Return the [x, y] coordinate for the center point of the cell that contains the specified text.  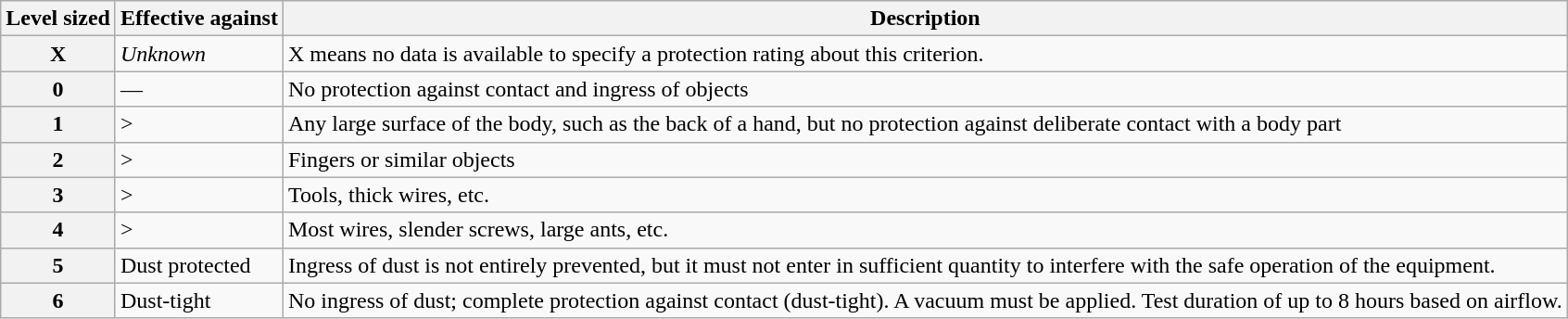
Dust protected [198, 265]
No protection against contact and ingress of objects [925, 89]
Level sized [58, 19]
No ingress of dust; complete protection against contact (dust-tight). A vacuum must be applied. Test duration of up to 8 hours based on airflow. [925, 300]
3 [58, 195]
Tools, thick wires, etc. [925, 195]
Effective against [198, 19]
Ingress of dust is not entirely prevented, but it must not enter in sufficient quantity to interfere with the safe operation of the equipment. [925, 265]
6 [58, 300]
Description [925, 19]
Any large surface of the body, such as the back of a hand, but no protection against deliberate contact with a body part [925, 124]
Dust-tight [198, 300]
4 [58, 230]
2 [58, 159]
Fingers or similar objects [925, 159]
X [58, 54]
Unknown [198, 54]
0 [58, 89]
5 [58, 265]
X means no data is available to specify a protection rating about this criterion. [925, 54]
— [198, 89]
Most wires, slender screws, large ants, etc. [925, 230]
1 [58, 124]
